Return the [X, Y] coordinate for the center point of the cell that contains the specified text.  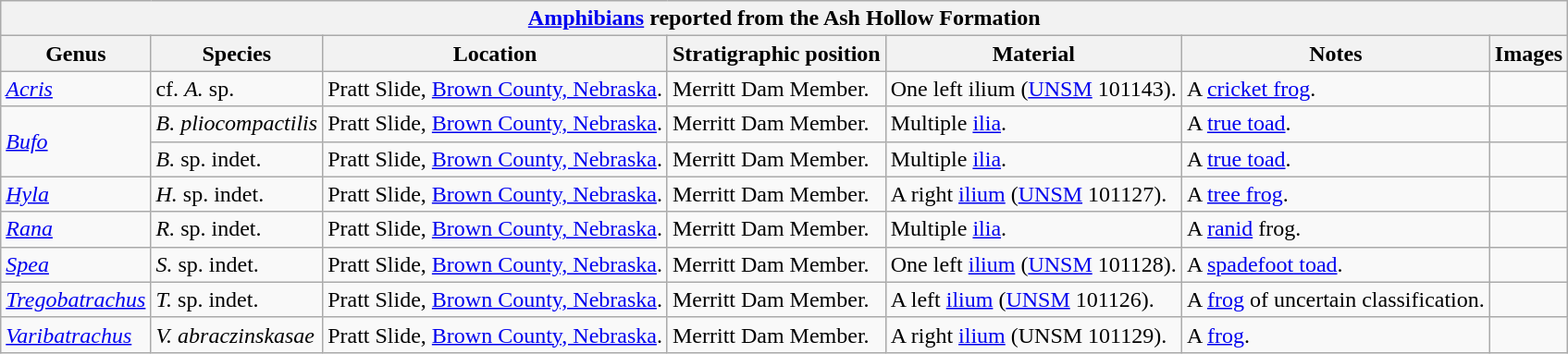
Acris [76, 89]
A frog of uncertain classification. [1336, 299]
T. sp. indet. [237, 299]
Varibatrachus [76, 335]
R. sp. indet. [237, 229]
A cricket frog. [1336, 89]
One left ilium (UNSM 101143). [1033, 89]
A frog. [1336, 335]
A spadefoot toad. [1336, 264]
Rana [76, 229]
Amphibians reported from the Ash Hollow Formation [784, 18]
S. sp. indet. [237, 264]
Stratigraphic position [776, 54]
A ranid frog. [1336, 229]
A left ilium (UNSM 101126). [1033, 299]
Location [496, 54]
Spea [76, 264]
Tregobatrachus [76, 299]
Species [237, 54]
cf. A. sp. [237, 89]
Genus [76, 54]
V. abraczinskasae [237, 335]
A right ilium (UNSM 101129). [1033, 335]
Notes [1336, 54]
Images [1528, 54]
B. pliocompactilis [237, 124]
Hyla [76, 194]
A right ilium (UNSM 101127). [1033, 194]
Bufo [76, 141]
Material [1033, 54]
H. sp. indet. [237, 194]
B. sp. indet. [237, 159]
One left ilium (UNSM 101128). [1033, 264]
A tree frog. [1336, 194]
